Locate the cell with the specified text and output its (x, y) center coordinate. 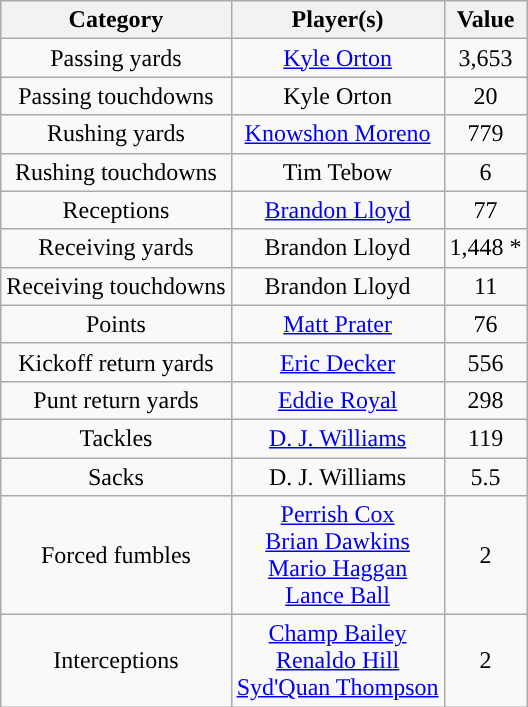
556 (486, 362)
Receiving touchdowns (116, 286)
Knowshon Moreno (338, 134)
11 (486, 286)
Forced fumbles (116, 556)
Tim Tebow (338, 172)
119 (486, 438)
Receiving yards (116, 248)
Passing touchdowns (116, 96)
Points (116, 324)
Rushing yards (116, 134)
Rushing touchdowns (116, 172)
3,653 (486, 58)
Player(s) (338, 20)
6 (486, 172)
76 (486, 324)
Interceptions (116, 661)
Category (116, 20)
Champ BaileyRenaldo HillSyd'Quan Thompson (338, 661)
Value (486, 20)
Matt Prater (338, 324)
779 (486, 134)
Eddie Royal (338, 400)
20 (486, 96)
Perrish CoxBrian DawkinsMario HagganLance Ball (338, 556)
5.5 (486, 477)
77 (486, 210)
Tackles (116, 438)
1,448 * (486, 248)
Punt return yards (116, 400)
Passing yards (116, 58)
Eric Decker (338, 362)
298 (486, 400)
Receptions (116, 210)
Kickoff return yards (116, 362)
Sacks (116, 477)
